Locate the cell with the specified text and output its (x, y) center coordinate. 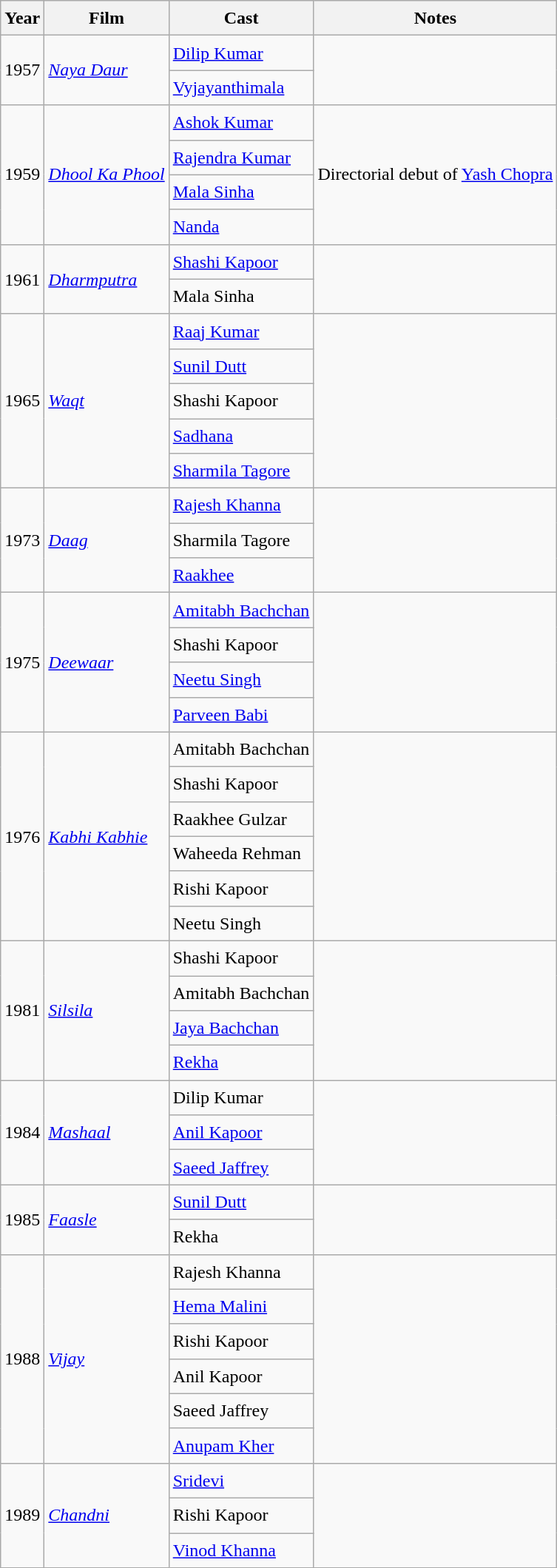
Raaj Kumar (241, 332)
Sridevi (241, 1480)
Vyjayanthimala (241, 87)
Dharmputra (107, 279)
1984 (22, 1132)
Mashaal (107, 1132)
Vijay (107, 1359)
Directorial debut of Yash Chopra (435, 175)
Notes (435, 18)
Naya Daur (107, 70)
1988 (22, 1359)
Dhool Ka Phool (107, 175)
Year (22, 18)
Waqt (107, 401)
Parveen Babi (241, 715)
Vinod Khanna (241, 1551)
1973 (22, 540)
Cast (241, 18)
1965 (22, 401)
Sadhana (241, 437)
Raakhee (241, 576)
1957 (22, 70)
Waheeda Rehman (241, 854)
Deewaar (107, 662)
Kabhi Kabhie (107, 836)
1975 (22, 662)
1961 (22, 279)
1985 (22, 1219)
Hema Malini (241, 1307)
1989 (22, 1515)
Faasle (107, 1219)
Chandni (107, 1515)
1976 (22, 836)
1959 (22, 175)
Jaya Bachchan (241, 1029)
Ashok Kumar (241, 123)
Anupam Kher (241, 1446)
Raakhee Gulzar (241, 818)
Film (107, 18)
Silsila (107, 1010)
Daag (107, 540)
Nanda (241, 226)
Rajendra Kumar (241, 157)
1981 (22, 1010)
